Determine the [x, y] coordinate at the center of the cell enclosing the given text.  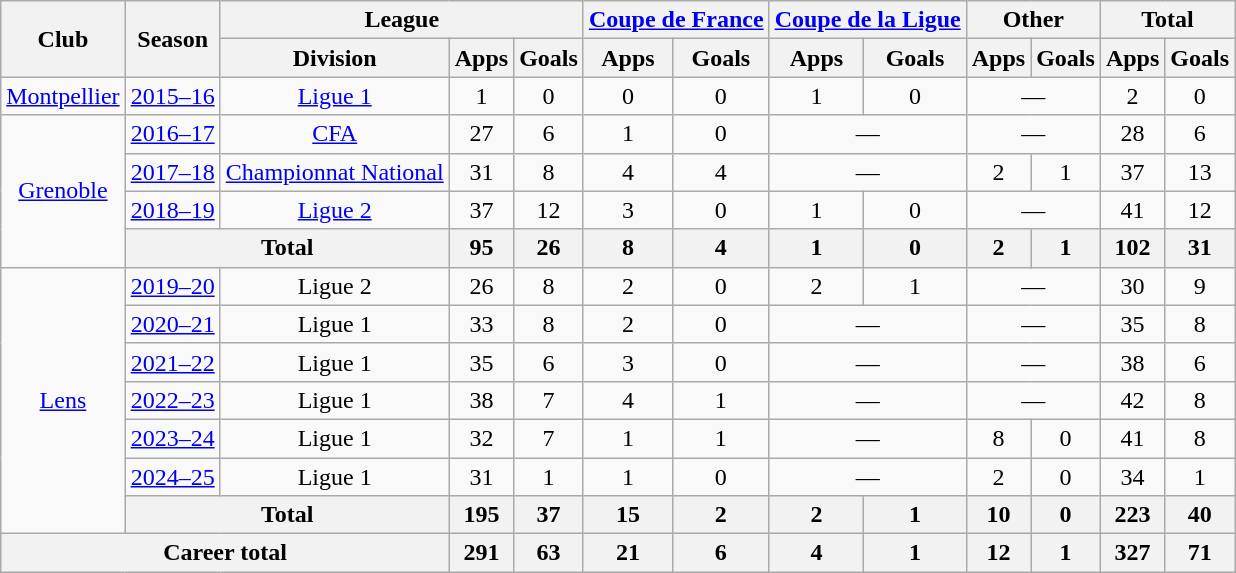
71 [1200, 553]
27 [481, 134]
2022–23 [172, 400]
2021–22 [172, 362]
CFA [334, 134]
195 [481, 515]
63 [549, 553]
291 [481, 553]
Division [334, 58]
2015–16 [172, 96]
Coupe de France [676, 20]
102 [1132, 248]
10 [998, 515]
21 [628, 553]
Coupe de la Ligue [868, 20]
42 [1132, 400]
30 [1132, 286]
13 [1200, 172]
Career total [225, 553]
2020–21 [172, 324]
2024–25 [172, 477]
League [402, 20]
327 [1132, 553]
32 [481, 438]
2023–24 [172, 438]
Championnat National [334, 172]
Lens [63, 400]
2018–19 [172, 210]
2019–20 [172, 286]
40 [1200, 515]
33 [481, 324]
223 [1132, 515]
2017–18 [172, 172]
Montpellier [63, 96]
Club [63, 39]
95 [481, 248]
15 [628, 515]
34 [1132, 477]
28 [1132, 134]
Grenoble [63, 191]
Season [172, 39]
9 [1200, 286]
2016–17 [172, 134]
Other [1033, 20]
